Extract the (x, y) coordinate from the center of the cell holding the provided text.  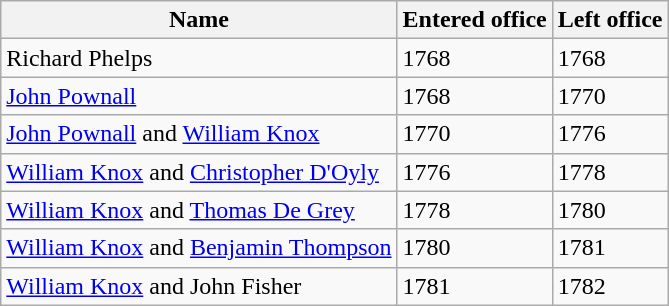
William Knox and Benjamin Thompson (199, 248)
Name (199, 20)
William Knox and John Fisher (199, 286)
William Knox and Christopher D'Oyly (199, 172)
Richard Phelps (199, 58)
John Pownall (199, 96)
Entered office (474, 20)
1782 (610, 286)
John Pownall and William Knox (199, 134)
Left office (610, 20)
William Knox and Thomas De Grey (199, 210)
